Identify which cell holds the provided text, then report its [x, y] central coordinate. 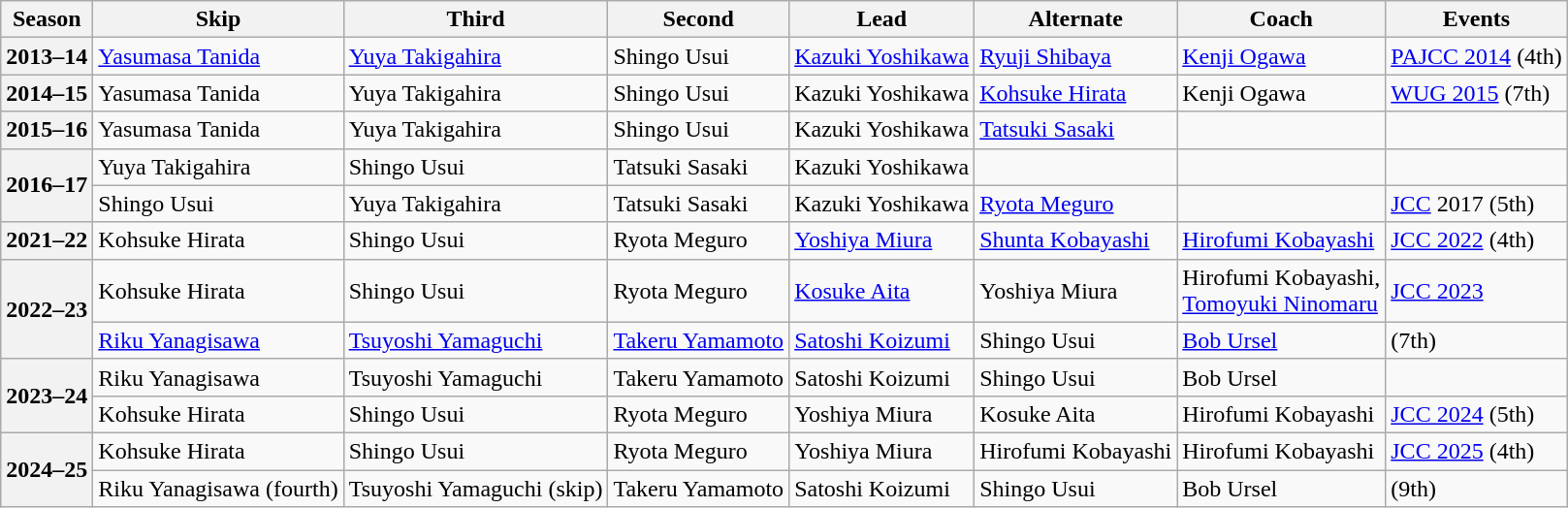
Riku Yanagisawa (fourth) [218, 488]
Hirofumi Kobayashi,Tomoyuki Ninomaru [1282, 291]
Events [1477, 19]
Skip [218, 19]
Coach [1282, 19]
2024–25 [47, 469]
(7th) [1477, 340]
Alternate [1076, 19]
JCC 2023 [1477, 291]
Second [698, 19]
Season [47, 19]
Ryuji Shibaya [1076, 56]
JCC 2022 (4th) [1477, 240]
JCC 2024 (5th) [1477, 414]
JCC 2025 (4th) [1477, 451]
Third [475, 19]
2023–24 [47, 396]
Shunta Kobayashi [1076, 240]
(9th) [1477, 488]
WUG 2015 (7th) [1477, 93]
2016–17 [47, 185]
Lead [882, 19]
PAJCC 2014 (4th) [1477, 56]
2022–23 [47, 308]
2014–15 [47, 93]
2013–14 [47, 56]
2021–22 [47, 240]
Tsuyoshi Yamaguchi (skip) [475, 488]
JCC 2017 (5th) [1477, 204]
2015–16 [47, 130]
